Pinpoint the cell where the given text exists, returning its [X, Y] midpoint coordinate. 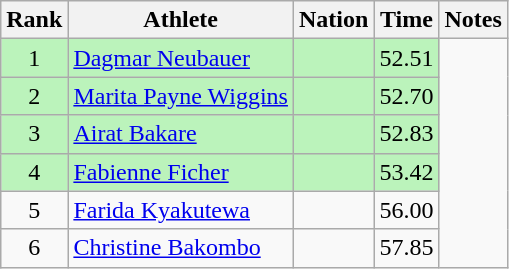
57.85 [406, 248]
Notes [473, 20]
52.70 [406, 96]
1 [34, 58]
4 [34, 172]
Time [406, 20]
Dagmar Neubauer [181, 58]
53.42 [406, 172]
Rank [34, 20]
56.00 [406, 210]
5 [34, 210]
Athlete [181, 20]
6 [34, 248]
52.83 [406, 134]
3 [34, 134]
Fabienne Ficher [181, 172]
52.51 [406, 58]
Nation [333, 20]
2 [34, 96]
Christine Bakombo [181, 248]
Airat Bakare [181, 134]
Farida Kyakutewa [181, 210]
Marita Payne Wiggins [181, 96]
